Search for the cell housing the specified text and yield its [x, y] center coordinate. 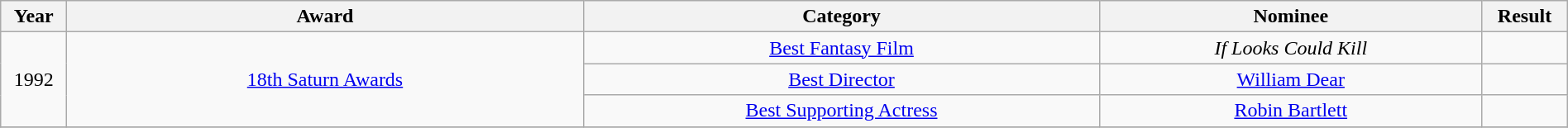
Best Supporting Actress [842, 111]
Best Fantasy Film [842, 48]
Award [326, 17]
1992 [34, 79]
If Looks Could Kill [1291, 48]
Result [1525, 17]
Category [842, 17]
18th Saturn Awards [326, 79]
Best Director [842, 79]
Robin Bartlett [1291, 111]
William Dear [1291, 79]
Year [34, 17]
Nominee [1291, 17]
